Detect which cell encompasses the target text, then output its [X, Y] center coordinate. 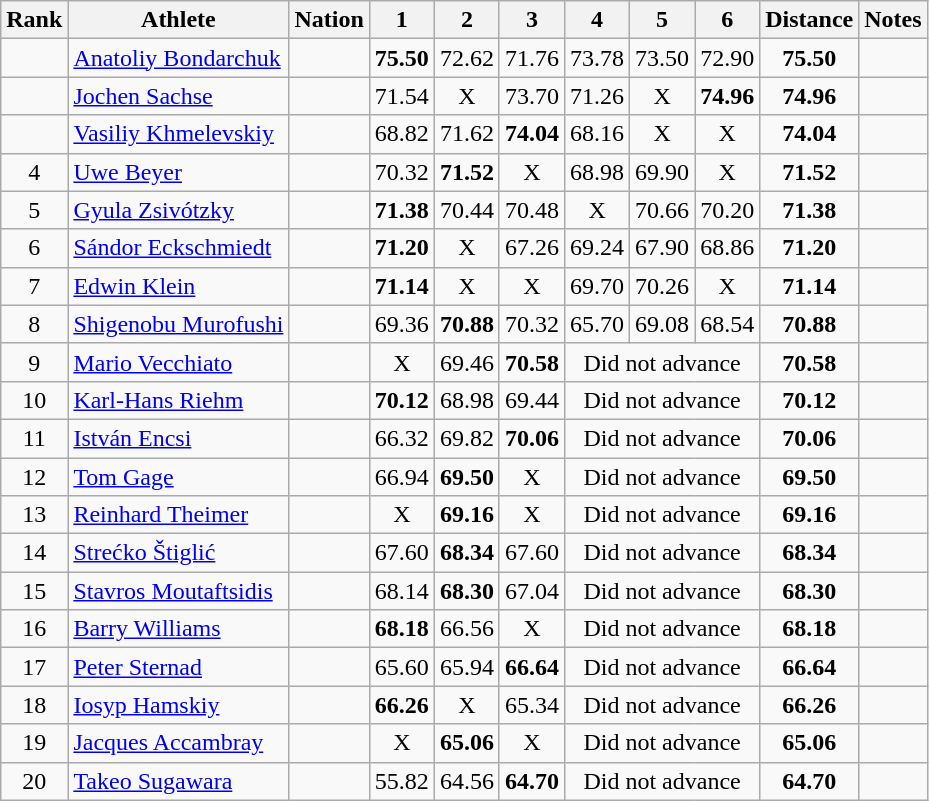
Notes [893, 20]
1 [402, 20]
72.62 [466, 58]
Distance [810, 20]
72.90 [728, 58]
73.70 [532, 96]
70.44 [466, 210]
8 [34, 324]
Iosyp Hamskiy [178, 705]
68.14 [402, 591]
Rank [34, 20]
71.54 [402, 96]
Anatoliy Bondarchuk [178, 58]
68.86 [728, 248]
Vasiliy Khmelevskiy [178, 134]
70.48 [532, 210]
66.56 [466, 629]
66.32 [402, 438]
71.62 [466, 134]
69.46 [466, 362]
16 [34, 629]
Reinhard Theimer [178, 515]
12 [34, 477]
68.82 [402, 134]
65.34 [532, 705]
Uwe Beyer [178, 172]
Sándor Eckschmiedt [178, 248]
István Encsi [178, 438]
Athlete [178, 20]
55.82 [402, 781]
70.66 [662, 210]
2 [466, 20]
Barry Williams [178, 629]
Strećko Štiglić [178, 553]
11 [34, 438]
Takeo Sugawara [178, 781]
19 [34, 743]
67.26 [532, 248]
70.20 [728, 210]
69.44 [532, 400]
15 [34, 591]
7 [34, 286]
Mario Vecchiato [178, 362]
14 [34, 553]
65.60 [402, 667]
Edwin Klein [178, 286]
13 [34, 515]
Karl-Hans Riehm [178, 400]
69.82 [466, 438]
69.36 [402, 324]
Jacques Accambray [178, 743]
66.94 [402, 477]
20 [34, 781]
Stavros Moutaftsidis [178, 591]
73.78 [598, 58]
17 [34, 667]
69.24 [598, 248]
69.08 [662, 324]
Shigenobu Murofushi [178, 324]
65.94 [466, 667]
65.70 [598, 324]
69.90 [662, 172]
9 [34, 362]
Nation [329, 20]
71.76 [532, 58]
70.26 [662, 286]
Gyula Zsivótzky [178, 210]
64.56 [466, 781]
3 [532, 20]
71.26 [598, 96]
68.16 [598, 134]
69.70 [598, 286]
67.04 [532, 591]
Peter Sternad [178, 667]
Jochen Sachse [178, 96]
68.54 [728, 324]
18 [34, 705]
10 [34, 400]
73.50 [662, 58]
67.90 [662, 248]
Tom Gage [178, 477]
